From the cell containing the given text, extract its center point as [X, Y] coordinate. 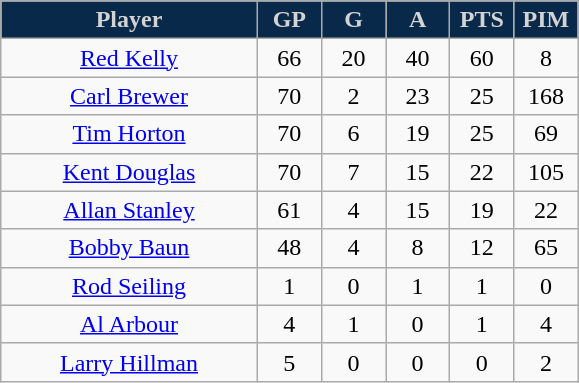
G [353, 20]
PIM [546, 20]
60 [482, 58]
Larry Hillman [130, 362]
23 [418, 96]
Al Arbour [130, 324]
Rod Seiling [130, 286]
Allan Stanley [130, 210]
Red Kelly [130, 58]
Tim Horton [130, 134]
PTS [482, 20]
12 [482, 248]
105 [546, 172]
65 [546, 248]
Player [130, 20]
GP [289, 20]
48 [289, 248]
A [418, 20]
66 [289, 58]
6 [353, 134]
Bobby Baun [130, 248]
Carl Brewer [130, 96]
5 [289, 362]
7 [353, 172]
Kent Douglas [130, 172]
69 [546, 134]
61 [289, 210]
20 [353, 58]
40 [418, 58]
168 [546, 96]
